Detect which cell encompasses the target text, then output its (x, y) center coordinate. 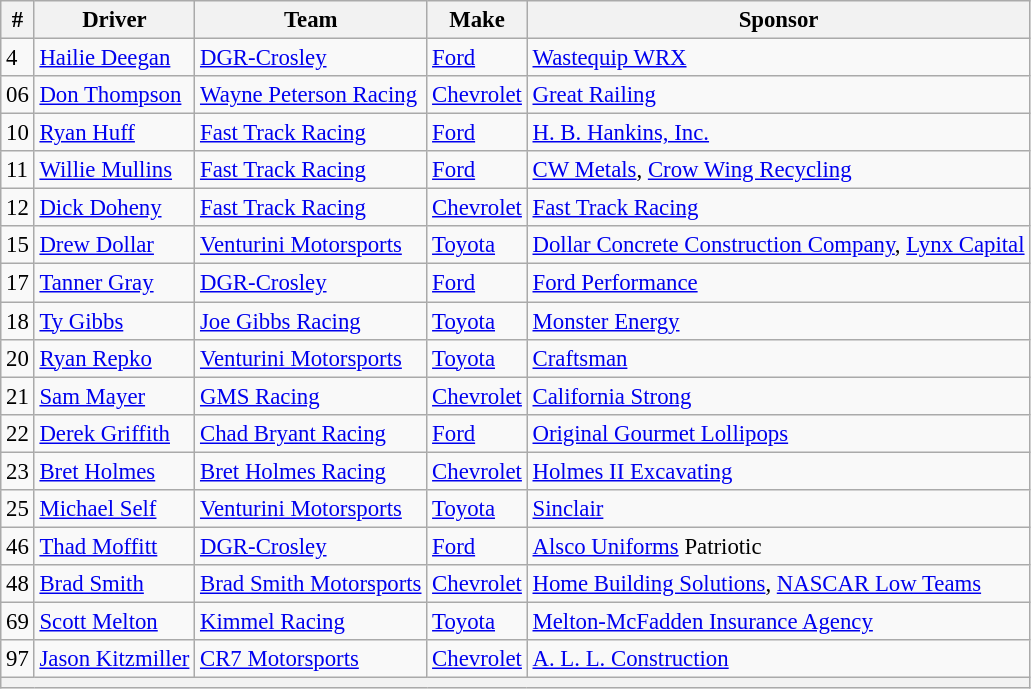
Drew Dollar (114, 245)
Holmes II Excavating (778, 471)
Ryan Repko (114, 358)
CR7 Motorsports (311, 659)
Melton-McFadden Insurance Agency (778, 621)
Sinclair (778, 509)
Great Railing (778, 95)
Original Gourmet Lollipops (778, 433)
Wastequip WRX (778, 58)
# (18, 20)
Make (477, 20)
Tanner Gray (114, 283)
Scott Melton (114, 621)
Derek Griffith (114, 433)
Driver (114, 20)
06 (18, 95)
97 (18, 659)
Ryan Huff (114, 133)
Craftsman (778, 358)
25 (18, 509)
California Strong (778, 396)
23 (18, 471)
Team (311, 20)
Bret Holmes (114, 471)
Don Thompson (114, 95)
17 (18, 283)
11 (18, 170)
Wayne Peterson Racing (311, 95)
Monster Energy (778, 321)
Willie Mullins (114, 170)
15 (18, 245)
20 (18, 358)
Sponsor (778, 20)
A. L. L. Construction (778, 659)
4 (18, 58)
Dick Doheny (114, 208)
Dollar Concrete Construction Company, Lynx Capital (778, 245)
22 (18, 433)
46 (18, 546)
Sam Mayer (114, 396)
12 (18, 208)
18 (18, 321)
GMS Racing (311, 396)
CW Metals, Crow Wing Recycling (778, 170)
Brad Smith Motorsports (311, 584)
Home Building Solutions, NASCAR Low Teams (778, 584)
10 (18, 133)
Jason Kitzmiller (114, 659)
Ford Performance (778, 283)
Ty Gibbs (114, 321)
Hailie Deegan (114, 58)
Brad Smith (114, 584)
69 (18, 621)
48 (18, 584)
Chad Bryant Racing (311, 433)
Kimmel Racing (311, 621)
21 (18, 396)
Alsco Uniforms Patriotic (778, 546)
Bret Holmes Racing (311, 471)
Joe Gibbs Racing (311, 321)
H. B. Hankins, Inc. (778, 133)
Michael Self (114, 509)
Thad Moffitt (114, 546)
